Identify which cell holds the provided text, then report its (x, y) central coordinate. 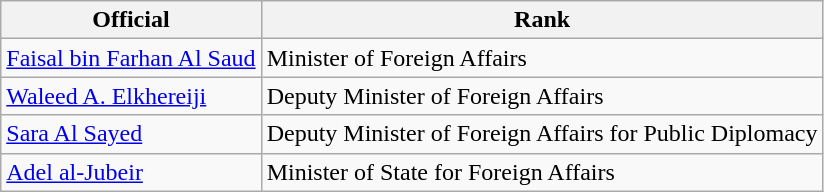
Waleed A. Elkhereiji (131, 96)
Sara Al Sayed (131, 134)
Adel al-Jubeir (131, 172)
Minister of Foreign Affairs (542, 58)
Deputy Minister of Foreign Affairs for Public Diplomacy (542, 134)
Minister of State for Foreign Affairs (542, 172)
Deputy Minister of Foreign Affairs (542, 96)
Official (131, 20)
Rank (542, 20)
Faisal bin Farhan Al Saud (131, 58)
